Identify which cell holds the provided text, then report its [X, Y] central coordinate. 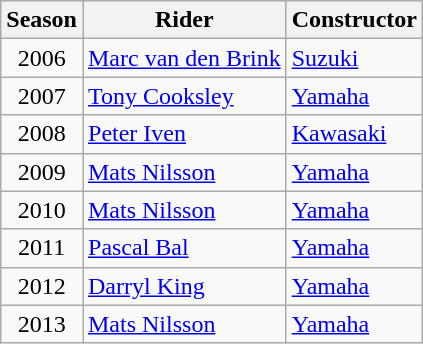
Darryl King [184, 286]
Season [42, 20]
2009 [42, 172]
Peter Iven [184, 134]
2010 [42, 210]
2013 [42, 324]
2012 [42, 286]
Marc van den Brink [184, 58]
2011 [42, 248]
2006 [42, 58]
Constructor [354, 20]
Kawasaki [354, 134]
2007 [42, 96]
Pascal Bal [184, 248]
Tony Cooksley [184, 96]
Suzuki [354, 58]
2008 [42, 134]
Rider [184, 20]
